Capture the cell that displays the provided text and extract its (X, Y) central coordinate. 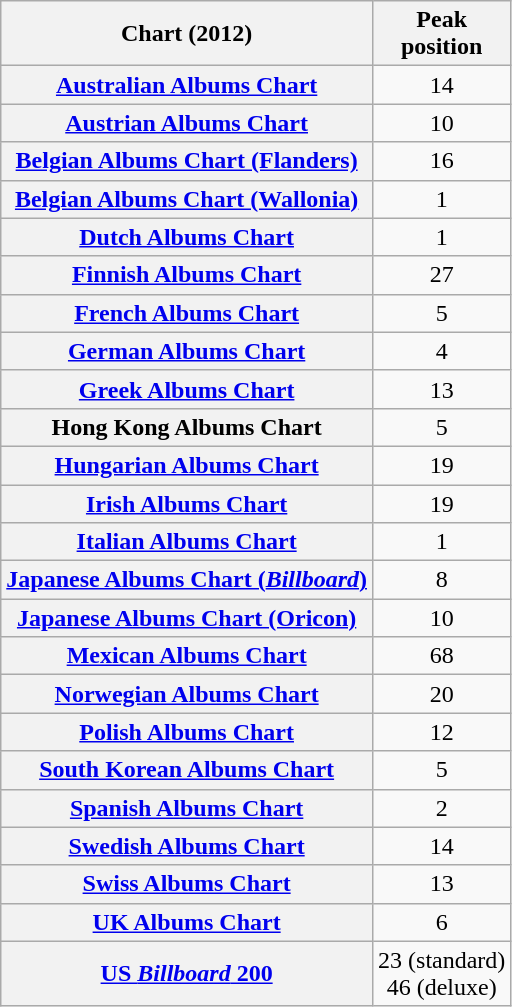
Polish Albums Chart (187, 732)
2 (442, 808)
Dutch Albums Chart (187, 237)
Irish Albums Chart (187, 503)
UK Albums Chart (187, 922)
Finnish Albums Chart (187, 275)
Italian Albums Chart (187, 542)
Japanese Albums Chart (Oricon) (187, 618)
Hong Kong Albums Chart (187, 427)
Greek Albums Chart (187, 389)
South Korean Albums Chart (187, 770)
Swedish Albums Chart (187, 846)
Belgian Albums Chart (Flanders) (187, 161)
20 (442, 694)
French Albums Chart (187, 313)
6 (442, 922)
Mexican Albums Chart (187, 656)
8 (442, 580)
68 (442, 656)
27 (442, 275)
23 (standard)46 (deluxe) (442, 974)
Japanese Albums Chart (Billboard) (187, 580)
Belgian Albums Chart (Wallonia) (187, 199)
Spanish Albums Chart (187, 808)
16 (442, 161)
German Albums Chart (187, 351)
Chart (2012) (187, 34)
Australian Albums Chart (187, 85)
US Billboard 200 (187, 974)
4 (442, 351)
Austrian Albums Chart (187, 123)
12 (442, 732)
Peakposition (442, 34)
Norwegian Albums Chart (187, 694)
Hungarian Albums Chart (187, 465)
Swiss Albums Chart (187, 884)
